Search for the cell housing the specified text and yield its (X, Y) center coordinate. 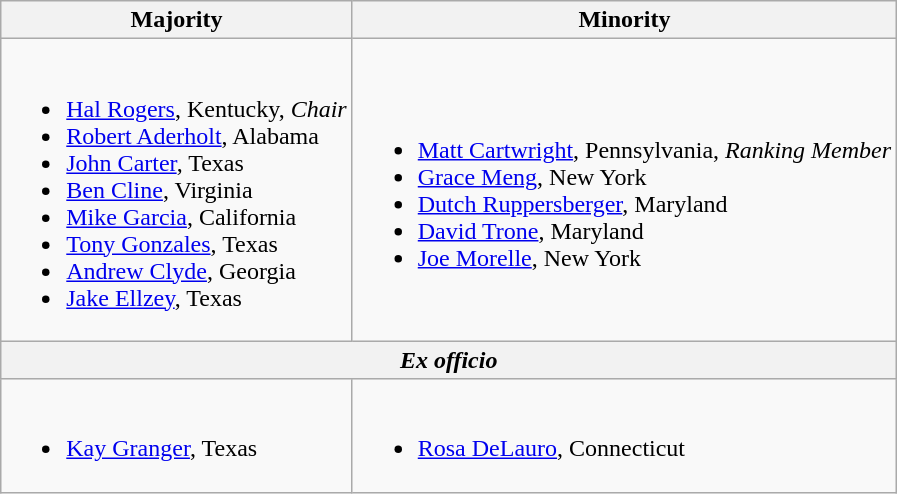
Matt Cartwright, Pennsylvania, Ranking MemberGrace Meng, New YorkDutch Ruppersberger, MarylandDavid Trone, MarylandJoe Morelle, New York (624, 190)
Kay Granger, Texas (176, 436)
Rosa DeLauro, Connecticut (624, 436)
Majority (176, 20)
Minority (624, 20)
Ex officio (449, 360)
